Provide the [X, Y] coordinate of the cell's center where the given text is located.  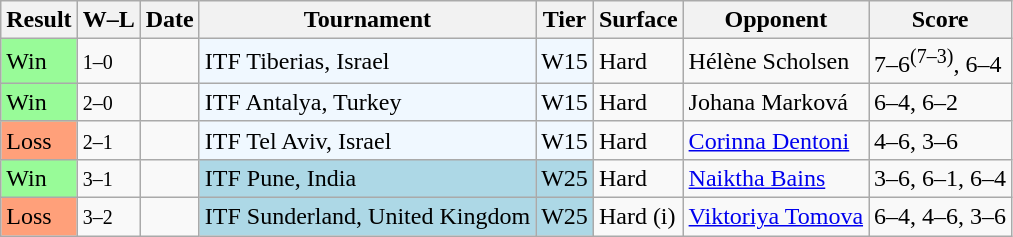
Corinna Dentoni [776, 140]
ITF Tiberias, Israel [367, 62]
6–4, 4–6, 3–6 [940, 217]
3–6, 6–1, 6–4 [940, 178]
7–6(7–3), 6–4 [940, 62]
Hélène Scholsen [776, 62]
2–0 [108, 102]
Hard (i) [638, 217]
4–6, 3–6 [940, 140]
3–2 [108, 217]
W–L [108, 20]
Viktoriya Tomova [776, 217]
3–1 [108, 178]
ITF Sunderland, United Kingdom [367, 217]
Result [39, 20]
Opponent [776, 20]
Tournament [367, 20]
Score [940, 20]
Tier [565, 20]
2–1 [108, 140]
Johana Marková [776, 102]
ITF Antalya, Turkey [367, 102]
Surface [638, 20]
Naiktha Bains [776, 178]
Date [170, 20]
1–0 [108, 62]
ITF Tel Aviv, Israel [367, 140]
6–4, 6–2 [940, 102]
ITF Pune, India [367, 178]
